Capture the cell that displays the provided text and extract its (x, y) central coordinate. 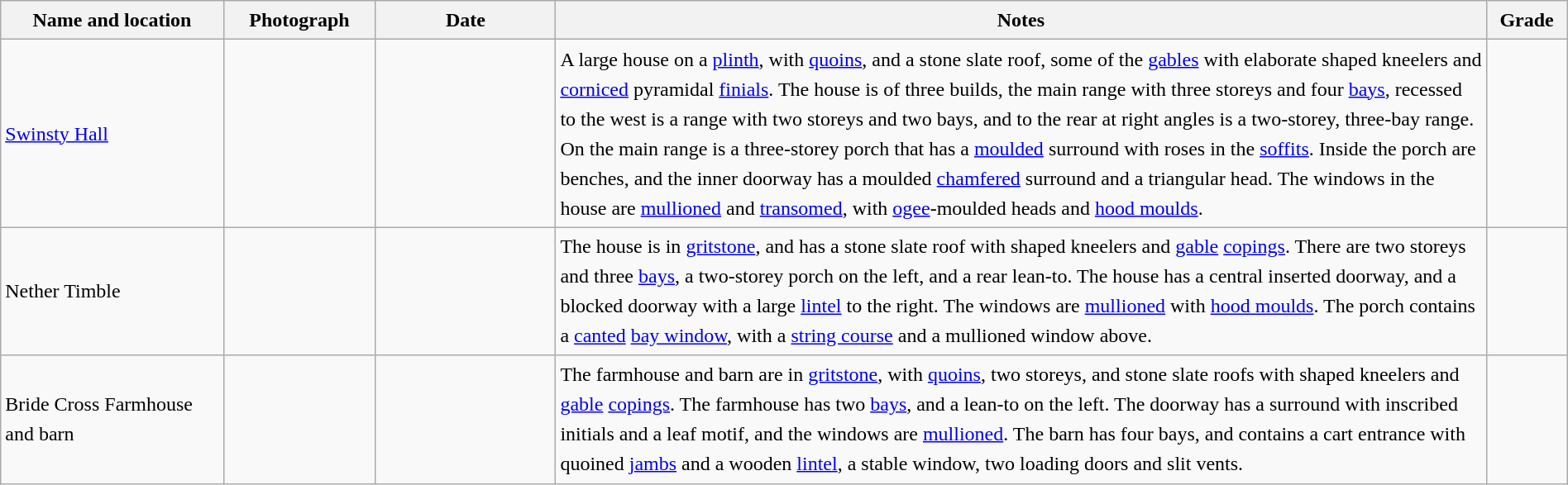
Grade (1527, 20)
Nether Timble (112, 291)
Name and location (112, 20)
Photograph (299, 20)
Swinsty Hall (112, 134)
Notes (1021, 20)
Date (466, 20)
Bride Cross Farmhouse and barn (112, 420)
